Extract the (X, Y) coordinate from the center of the cell holding the provided text.  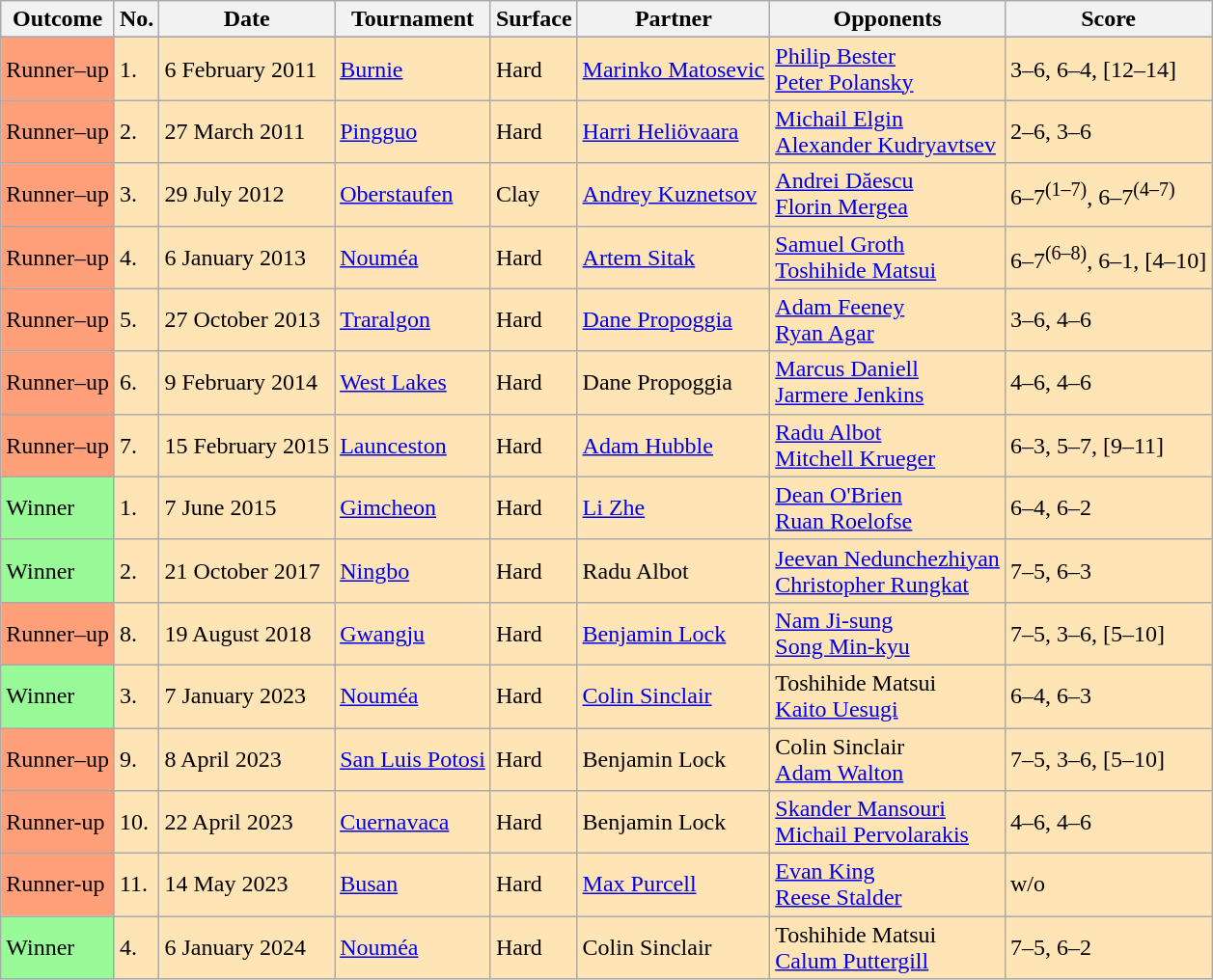
6–4, 6–3 (1108, 696)
Pingguo (413, 131)
2–6, 3–6 (1108, 131)
Tournament (413, 19)
Andrey Kuznetsov (674, 195)
29 July 2012 (247, 195)
11. (136, 885)
6–7(1–7), 6–7(4–7) (1108, 195)
14 May 2023 (247, 885)
Skander Mansouri Michail Pervolarakis (888, 822)
Radu Albot (674, 571)
7–5, 6–3 (1108, 571)
21 October 2017 (247, 571)
Traralgon (413, 320)
Andrei Dăescu Florin Mergea (888, 195)
3–6, 4–6 (1108, 320)
West Lakes (413, 382)
6 January 2024 (247, 947)
8 April 2023 (247, 758)
Gwangju (413, 633)
Colin Sinclair Adam Walton (888, 758)
w/o (1108, 885)
27 March 2011 (247, 131)
6. (136, 382)
6–3, 5–7, [9–11] (1108, 446)
Outcome (58, 19)
Li Zhe (674, 507)
No. (136, 19)
7 January 2023 (247, 696)
Evan King Reese Stalder (888, 885)
Radu Albot Mitchell Krueger (888, 446)
Michail Elgin Alexander Kudryavtsev (888, 131)
Max Purcell (674, 885)
10. (136, 822)
19 August 2018 (247, 633)
Samuel Groth Toshihide Matsui (888, 257)
Clay (534, 195)
22 April 2023 (247, 822)
Adam Hubble (674, 446)
8. (136, 633)
3–6, 6–4, [12–14] (1108, 69)
7–5, 6–2 (1108, 947)
7 June 2015 (247, 507)
Ningbo (413, 571)
Oberstaufen (413, 195)
Score (1108, 19)
Date (247, 19)
Busan (413, 885)
Launceston (413, 446)
Cuernavaca (413, 822)
27 October 2013 (247, 320)
6–4, 6–2 (1108, 507)
Artem Sitak (674, 257)
15 February 2015 (247, 446)
9. (136, 758)
Opponents (888, 19)
Harri Heliövaara (674, 131)
6 January 2013 (247, 257)
Gimcheon (413, 507)
Nam Ji-sung Song Min-kyu (888, 633)
7. (136, 446)
Partner (674, 19)
Marinko Matosevic (674, 69)
Toshihide Matsui Kaito Uesugi (888, 696)
9 February 2014 (247, 382)
Marcus Daniell Jarmere Jenkins (888, 382)
6–7(6–8), 6–1, [4–10] (1108, 257)
Adam Feeney Ryan Agar (888, 320)
Toshihide Matsui Calum Puttergill (888, 947)
Jeevan Nedunchezhiyan Christopher Rungkat (888, 571)
5. (136, 320)
Philip Bester Peter Polansky (888, 69)
San Luis Potosi (413, 758)
6 February 2011 (247, 69)
Burnie (413, 69)
Dean O'Brien Ruan Roelofse (888, 507)
Surface (534, 19)
